Scan for the cell matching the given text and deliver its (x, y) coordinate at center. 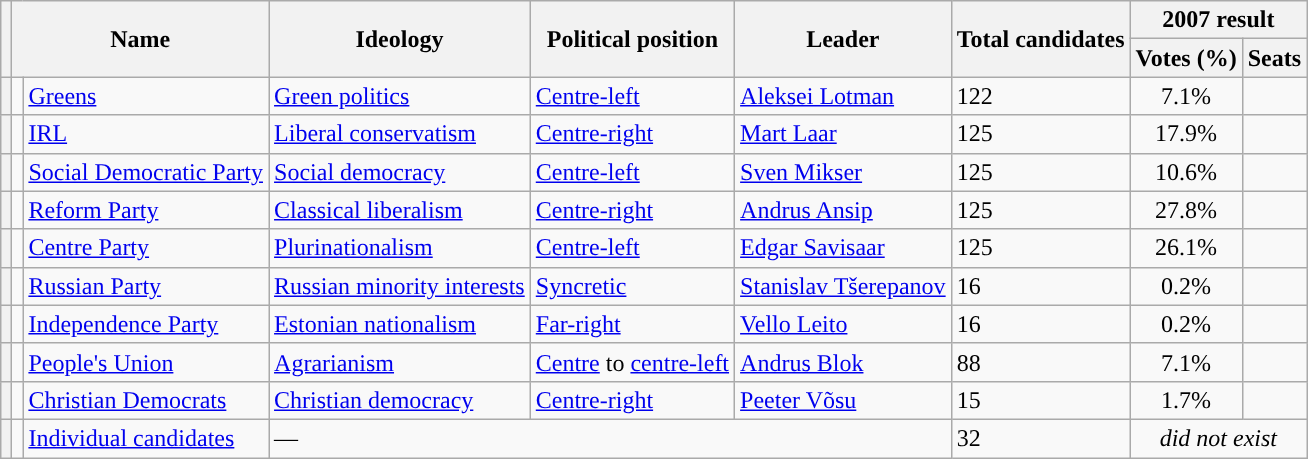
17.9% (1186, 134)
Estonian nationalism (400, 324)
Centre to centre-left (632, 362)
Edgar Savisaar (844, 248)
Social Democratic Party (146, 172)
Vello Leito (844, 324)
Greens (146, 96)
Social democracy (400, 172)
88 (1040, 362)
Total candidates (1040, 39)
122 (1040, 96)
Green politics (400, 96)
People's Union (146, 362)
Plurinationalism (400, 248)
Classical liberalism (400, 210)
Russian Party (146, 286)
Agrarianism (400, 362)
Christian democracy (400, 400)
2007 result (1218, 20)
1.7% (1186, 400)
— (610, 438)
26.1% (1186, 248)
Syncretic (632, 286)
Ideology (400, 39)
Christian Democrats (146, 400)
15 (1040, 400)
Far-right (632, 324)
did not exist (1218, 438)
27.8% (1186, 210)
10.6% (1186, 172)
Aleksei Lotman (844, 96)
Peeter Võsu (844, 400)
Mart Laar (844, 134)
Russian minority interests (400, 286)
Name (140, 39)
Leader (844, 39)
Stanislav Tšerepanov (844, 286)
IRL (146, 134)
Political position (632, 39)
Sven Mikser (844, 172)
Andrus Blok (844, 362)
Independence Party (146, 324)
32 (1040, 438)
Centre Party (146, 248)
Liberal conservatism (400, 134)
Votes (%) (1186, 58)
Andrus Ansip (844, 210)
Reform Party (146, 210)
Seats (1274, 58)
Individual candidates (146, 438)
